Find where the given text appears and provide that cell's center as (X, Y) coordinate. 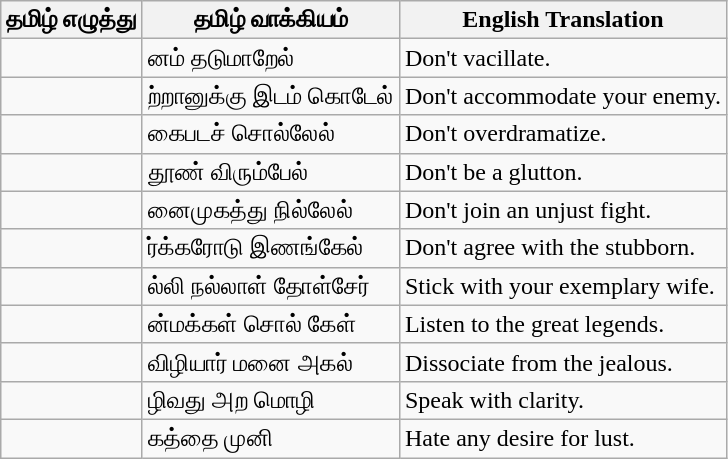
Don't join an unjust fight. (562, 210)
Dissociate from the jealous. (562, 362)
விழியார் மனை அகல் (270, 362)
னைமுகத்து நில்லேல் (270, 210)
Don't overdramatize. (562, 134)
ழிவது அற மொழி (270, 400)
ர்க்கரோடு இணங்கேல் (270, 248)
Don't agree with the stubborn. (562, 248)
ல்லி நல்லாள் தோள்சேர் (270, 286)
English Translation (562, 20)
Hate any desire for lust. (562, 438)
Listen to the great legends. (562, 324)
Don't accommodate your enemy. (562, 96)
கைபடச் சொல்லேல் (270, 134)
ற்றானுக்கு இடம் கொடேல் (270, 96)
கத்தை முனி (270, 438)
Don't be a glutton. (562, 172)
Speak with clarity. (562, 400)
தூண் விரும்பேல் (270, 172)
தமிழ் எழுத்து (72, 20)
Stick with your exemplary wife. (562, 286)
Don't vacillate. (562, 58)
னம் தடுமாறேல் (270, 58)
தமிழ் வாக்கியம் (270, 20)
ன்மக்கள் சொல் கேள் (270, 324)
